Find where the given text appears and provide that cell's center as [x, y] coordinate. 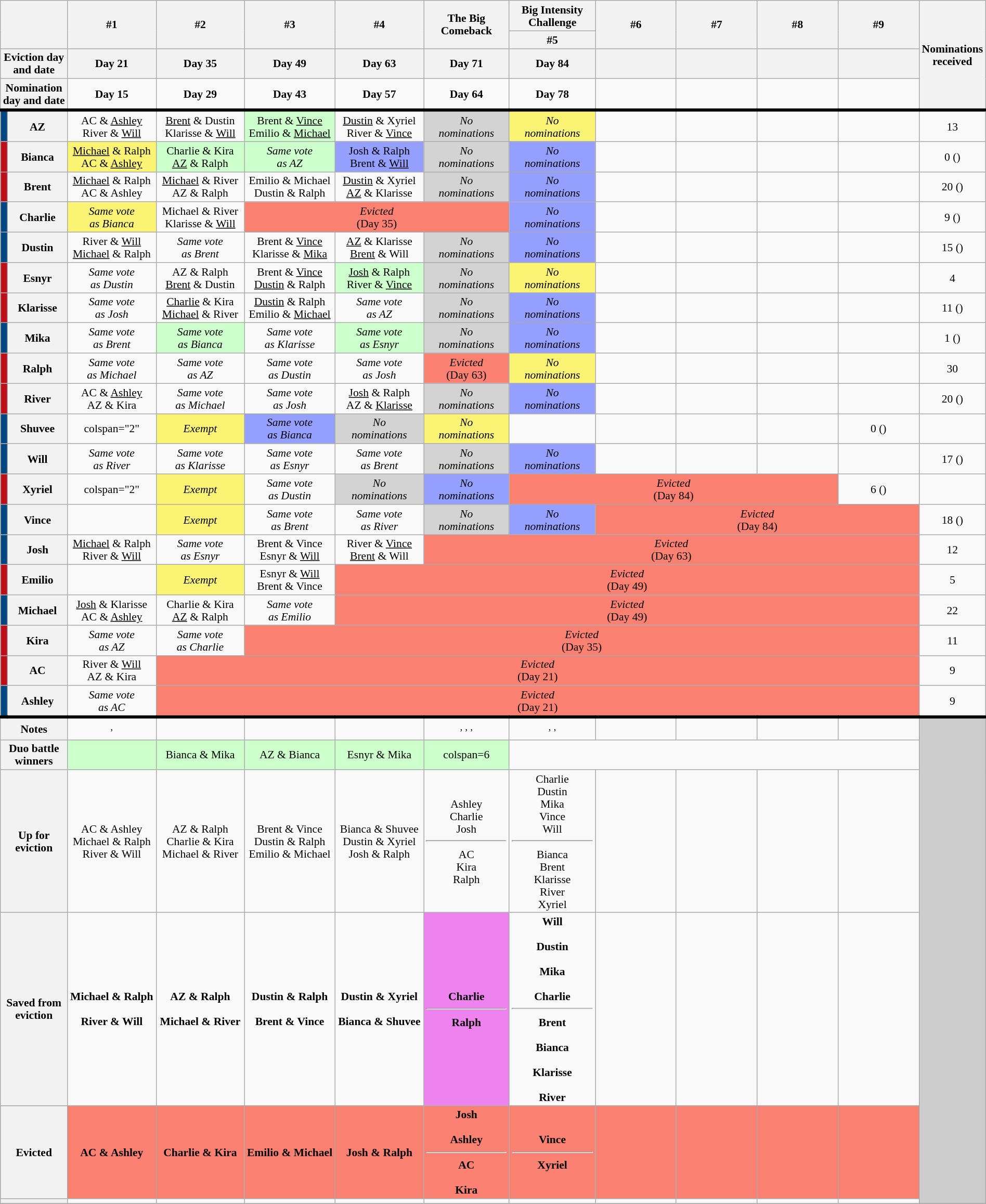
Day 15 [112, 95]
22 [952, 610]
, , , [466, 729]
, [112, 729]
VinceXyriel [552, 1153]
Vince [37, 520]
Big IntensityChallenge [552, 16]
CharlieDustinMikaVinceWillBiancaBrentKlarisseRiverXyriel [552, 841]
Josh & RalphRiver & Vince [379, 278]
Charlie & Kira [200, 1153]
#7 [717, 24]
AshleyCharlieJoshACKiraRalph [466, 841]
#9 [878, 24]
Bianca [37, 157]
River [37, 398]
River & WillAZ & Kira [112, 670]
Duo battlewinners [34, 755]
Evicted [34, 1153]
Same voteas AC [112, 702]
Day 57 [379, 95]
Day 21 [112, 63]
11 () [952, 308]
9 () [952, 217]
WillDustinMikaCharlieBrentBiancaKlarisseRiver [552, 1009]
30 [952, 368]
Brent & VinceEmilio & Michael [290, 126]
Esnyr & WillBrent & Vince [290, 580]
Josh & Ralph [379, 1153]
13 [952, 126]
Xyriel [37, 489]
12 [952, 550]
Josh & RalphBrent & Will [379, 157]
15 () [952, 248]
#2 [200, 24]
Same voteas Charlie [200, 640]
colspan=6 [466, 755]
Klarisse [37, 308]
Dustin & XyrielAZ & Klarisse [379, 187]
Notes [34, 729]
AZ & RalphMichael & River [200, 1009]
Day 63 [379, 63]
17 () [952, 459]
AC & AshleyMichael & RalphRiver & Will [112, 841]
The BigComeback [466, 24]
Emilio & Michael [290, 1153]
Michael [37, 610]
AC [37, 670]
River & VinceBrent & Will [379, 550]
Day 29 [200, 95]
5 [952, 580]
Mika [37, 338]
AZ & RalphBrent & Dustin [200, 278]
Will [37, 459]
Esnyr [37, 278]
#8 [798, 24]
Michael & RiverKlarisse & Will [200, 217]
#6 [635, 24]
Day 84 [552, 63]
18 () [952, 520]
CharlieRalph [466, 1009]
Brent [37, 187]
Brent & VinceKlarisse & Mika [290, 248]
Brent & VinceDustin & RalphEmilio & Michael [290, 841]
, , [552, 729]
AC & AshleyRiver & Will [112, 126]
Dustin & RalphEmilio & Michael [290, 308]
AC & AshleyAZ & Kira [112, 398]
#1 [112, 24]
Emilio & MichaelDustin & Ralph [290, 187]
AZ & RalphCharlie & KiraMichael & River [200, 841]
JoshAshleyACKira [466, 1153]
Emilio [37, 580]
#5 [552, 40]
Saved fromeviction [34, 1009]
AZ & KlarisseBrent & Will [379, 248]
11 [952, 640]
Dustin & Ralph Brent & Vince [290, 1009]
Bianca & ShuveeDustin & XyrielJosh & Ralph [379, 841]
Bianca & Mika [200, 755]
4 [952, 278]
Brent & VinceDustin & Ralph [290, 278]
Day 49 [290, 63]
Day 64 [466, 95]
Josh & KlarisseAC & Ashley [112, 610]
Shuvee [37, 429]
Michael & RiverAZ & Ralph [200, 187]
Day 43 [290, 95]
Charlie [37, 217]
#4 [379, 24]
AZ & Bianca [290, 755]
Ashley [37, 702]
Day 71 [466, 63]
Nominationday and date [34, 95]
AC & Ashley [112, 1153]
Esnyr & Mika [379, 755]
Nominationsreceived [952, 55]
River & WillMichael & Ralph [112, 248]
AZ [37, 126]
Josh & RalphAZ & Klarisse [379, 398]
Ralph [37, 368]
6 () [878, 489]
Charlie & KiraMichael & River [200, 308]
#3 [290, 24]
Same voteas Emilio [290, 610]
Day 35 [200, 63]
Dustin [37, 248]
Kira [37, 640]
Up foreviction [34, 841]
Eviction dayand date [34, 63]
1 () [952, 338]
Day 78 [552, 95]
Brent & VinceEsnyr & Will [290, 550]
Josh [37, 550]
Dustin & XyrielRiver & Vince [379, 126]
Brent & DustinKlarisse & Will [200, 126]
Dustin & XyrielBianca & Shuvee [379, 1009]
